Determine the (x, y) coordinate at the center of the cell enclosing the given text.  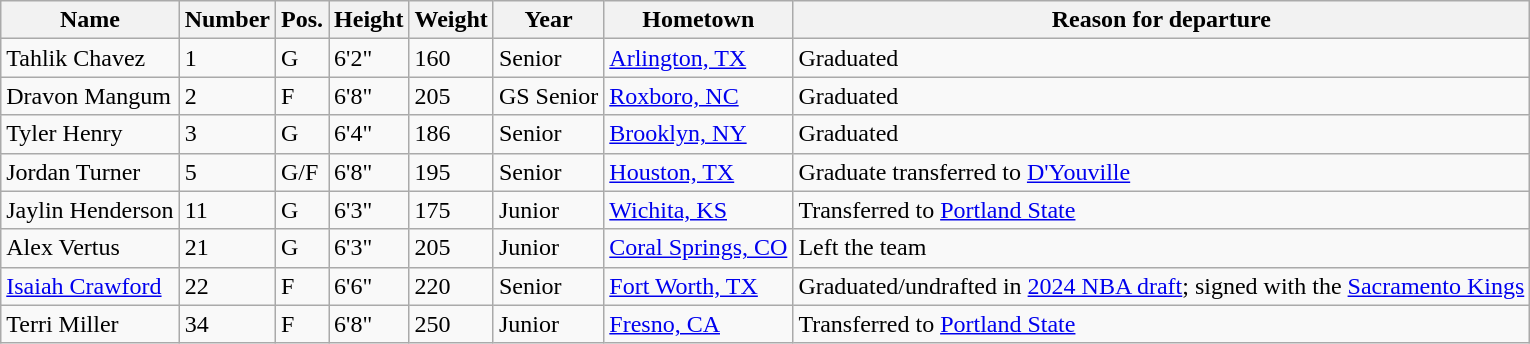
6'4" (369, 134)
21 (227, 248)
220 (451, 286)
Terri Miller (90, 324)
6'2" (369, 58)
Coral Springs, CO (698, 248)
Roxboro, NC (698, 96)
1 (227, 58)
G/F (302, 172)
3 (227, 134)
Year (548, 20)
GS Senior (548, 96)
Isaiah Crawford (90, 286)
Number (227, 20)
Height (369, 20)
Reason for departure (1162, 20)
Fort Worth, TX (698, 286)
Dravon Mangum (90, 96)
Jordan Turner (90, 172)
Tyler Henry (90, 134)
34 (227, 324)
Wichita, KS (698, 210)
Graduated/undrafted in 2024 NBA draft; signed with the Sacramento Kings (1162, 286)
Brooklyn, NY (698, 134)
Houston, TX (698, 172)
Alex Vertus (90, 248)
186 (451, 134)
11 (227, 210)
5 (227, 172)
160 (451, 58)
250 (451, 324)
195 (451, 172)
Arlington, TX (698, 58)
Tahlik Chavez (90, 58)
Pos. (302, 20)
Hometown (698, 20)
22 (227, 286)
2 (227, 96)
Fresno, CA (698, 324)
Name (90, 20)
Left the team (1162, 248)
175 (451, 210)
Jaylin Henderson (90, 210)
6'6" (369, 286)
Weight (451, 20)
Graduate transferred to D'Youville (1162, 172)
